Capture the cell that displays the provided text and extract its (X, Y) central coordinate. 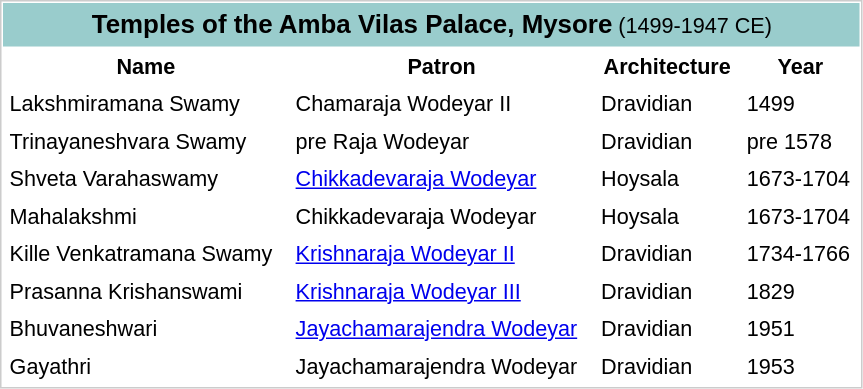
Mahalakshmi (146, 216)
Shveta Varahaswamy (146, 178)
Temples of the Amba Vilas Palace, Mysore (1499-1947 CE) (432, 25)
1499 (800, 104)
1734-1766 (800, 254)
Name (146, 66)
Kille Venkatramana Swamy (146, 254)
1829 (800, 291)
Architecture (667, 66)
Patron (442, 66)
1953 (800, 366)
Lakshmiramana Swamy (146, 104)
Prasanna Krishanswami (146, 291)
Krishnaraja Wodeyar II (442, 254)
pre Raja Wodeyar (442, 141)
Krishnaraja Wodeyar III (442, 291)
1951 (800, 328)
Trinayaneshvara Swamy (146, 141)
Gayathri (146, 366)
Chamaraja Wodeyar II (442, 104)
pre 1578 (800, 141)
Year (800, 66)
Bhuvaneshwari (146, 328)
